Pinpoint the cell where the given text exists, returning its [X, Y] midpoint coordinate. 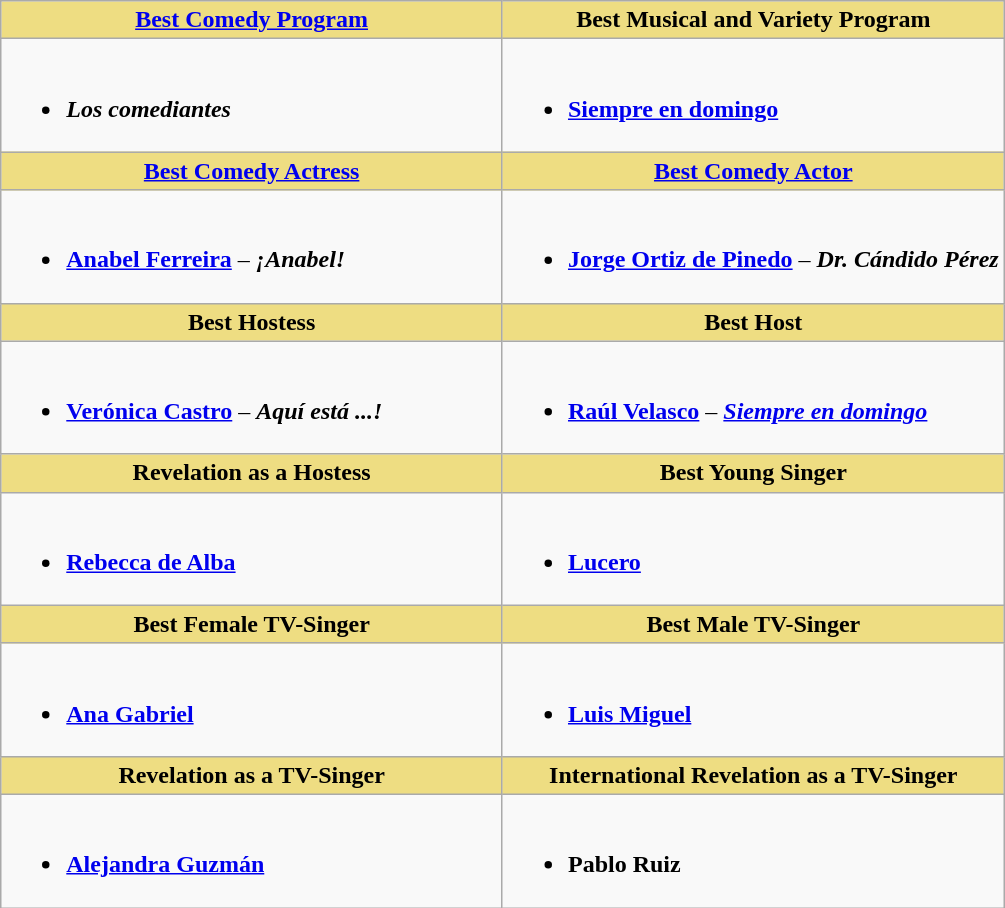
Luis Miguel [753, 700]
Best Comedy Program [252, 20]
Best Young Singer [753, 473]
Alejandra Guzmán [252, 850]
Anabel Ferreira – ¡Anabel! [252, 246]
Best Comedy Actor [753, 171]
Los comediantes [252, 96]
Revelation as a Hostess [252, 473]
Revelation as a TV-Singer [252, 775]
Ana Gabriel [252, 700]
Best Musical and Variety Program [753, 20]
Verónica Castro – Aquí está ...! [252, 398]
Best Male TV-Singer [753, 624]
Siempre en domingo [753, 96]
Lucero [753, 548]
Best Hostess [252, 322]
Best Female TV-Singer [252, 624]
Pablo Ruiz [753, 850]
International Revelation as a TV-Singer [753, 775]
Best Host [753, 322]
Jorge Ortiz de Pinedo – Dr. Cándido Pérez [753, 246]
Raúl Velasco – Siempre en domingo [753, 398]
Rebecca de Alba [252, 548]
Best Comedy Actress [252, 171]
